Pinpoint the cell where the given text exists, returning its (x, y) midpoint coordinate. 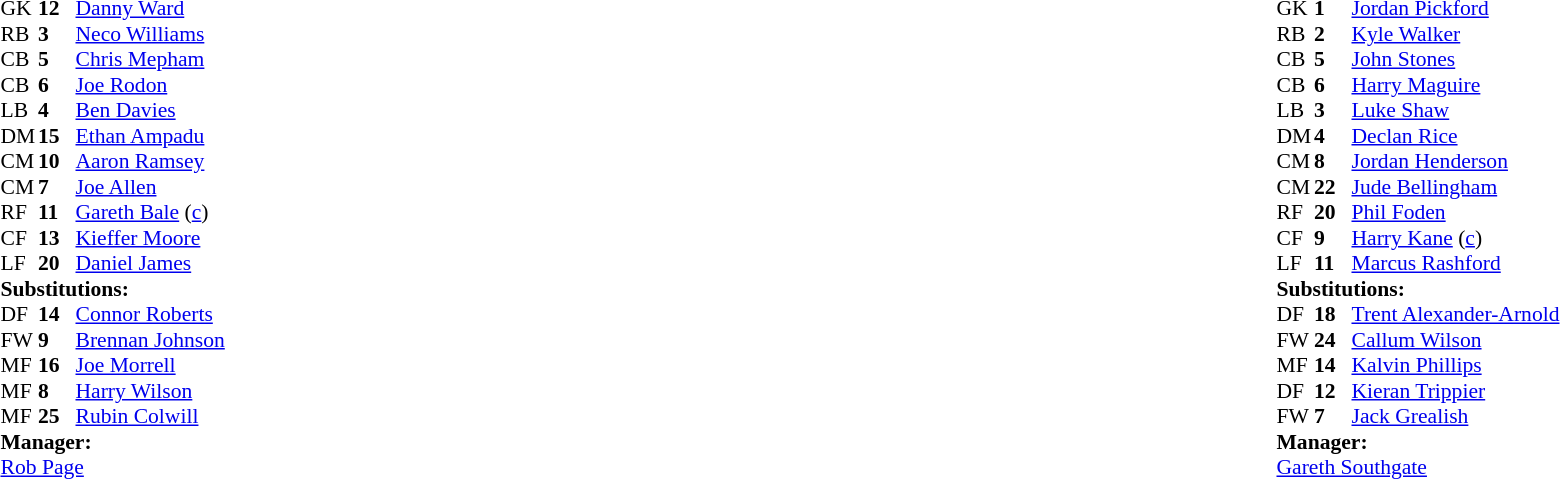
John Stones (1455, 59)
Kieran Trippier (1455, 391)
Daniel James (150, 263)
2 (1333, 34)
Luke Shaw (1455, 111)
Kieffer Moore (150, 238)
Kyle Walker (1455, 34)
Jordan Henderson (1455, 161)
Joe Rodon (150, 85)
12 (1333, 391)
Trent Alexander-Arnold (1455, 315)
16 (57, 365)
Declan Rice (1455, 136)
Harry Maguire (1455, 85)
Gareth Bale (c) (150, 213)
Callum Wilson (1455, 340)
13 (57, 238)
Jude Bellingham (1455, 187)
10 (57, 161)
Jack Grealish (1455, 417)
25 (57, 417)
Kalvin Phillips (1455, 365)
Joe Allen (150, 187)
22 (1333, 187)
Ben Davies (150, 111)
Phil Foden (1455, 213)
Brennan Johnson (150, 340)
Joe Morrell (150, 365)
Connor Roberts (150, 315)
24 (1333, 340)
15 (57, 136)
Aaron Ramsey (150, 161)
Chris Mepham (150, 59)
Ethan Ampadu (150, 136)
Neco Williams (150, 34)
Harry Wilson (150, 391)
18 (1333, 315)
Harry Kane (c) (1455, 238)
Rubin Colwill (150, 417)
Marcus Rashford (1455, 263)
